Output the (x, y) coordinate of the center of the cell containing the given text.  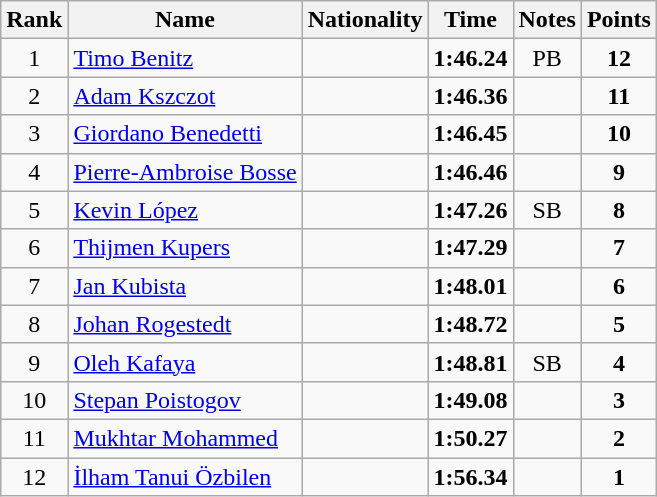
1:48.01 (470, 286)
Timo Benitz (185, 58)
Pierre-Ambroise Bosse (185, 172)
Johan Rogestedt (185, 324)
1:47.29 (470, 248)
İlham Tanui Özbilen (185, 477)
Notes (547, 20)
Stepan Poistogov (185, 400)
Oleh Kafaya (185, 362)
1:49.08 (470, 400)
Nationality (365, 20)
1:46.24 (470, 58)
Jan Kubista (185, 286)
Points (618, 20)
Adam Kszczot (185, 96)
Rank (34, 20)
1:46.36 (470, 96)
Mukhtar Mohammed (185, 438)
1:46.45 (470, 134)
1:48.72 (470, 324)
Giordano Benedetti (185, 134)
Time (470, 20)
1:46.46 (470, 172)
Thijmen Kupers (185, 248)
PB (547, 58)
1:50.27 (470, 438)
1:56.34 (470, 477)
1:48.81 (470, 362)
Name (185, 20)
1:47.26 (470, 210)
Kevin López (185, 210)
